Search for the cell housing the specified text and yield its (x, y) center coordinate. 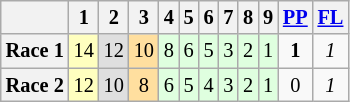
Race 2 (35, 85)
FL (331, 17)
9 (268, 17)
0 (296, 85)
Race 1 (35, 51)
7 (228, 17)
14 (84, 51)
PP (296, 17)
